Capture the cell that displays the provided text and extract its (X, Y) central coordinate. 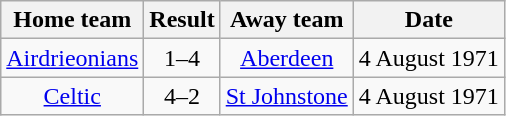
1–4 (182, 58)
Away team (286, 20)
4–2 (182, 96)
Date (428, 20)
Airdrieonians (72, 58)
Home team (72, 20)
Result (182, 20)
St Johnstone (286, 96)
Aberdeen (286, 58)
Celtic (72, 96)
